From the cell containing the given text, extract its center point as [X, Y] coordinate. 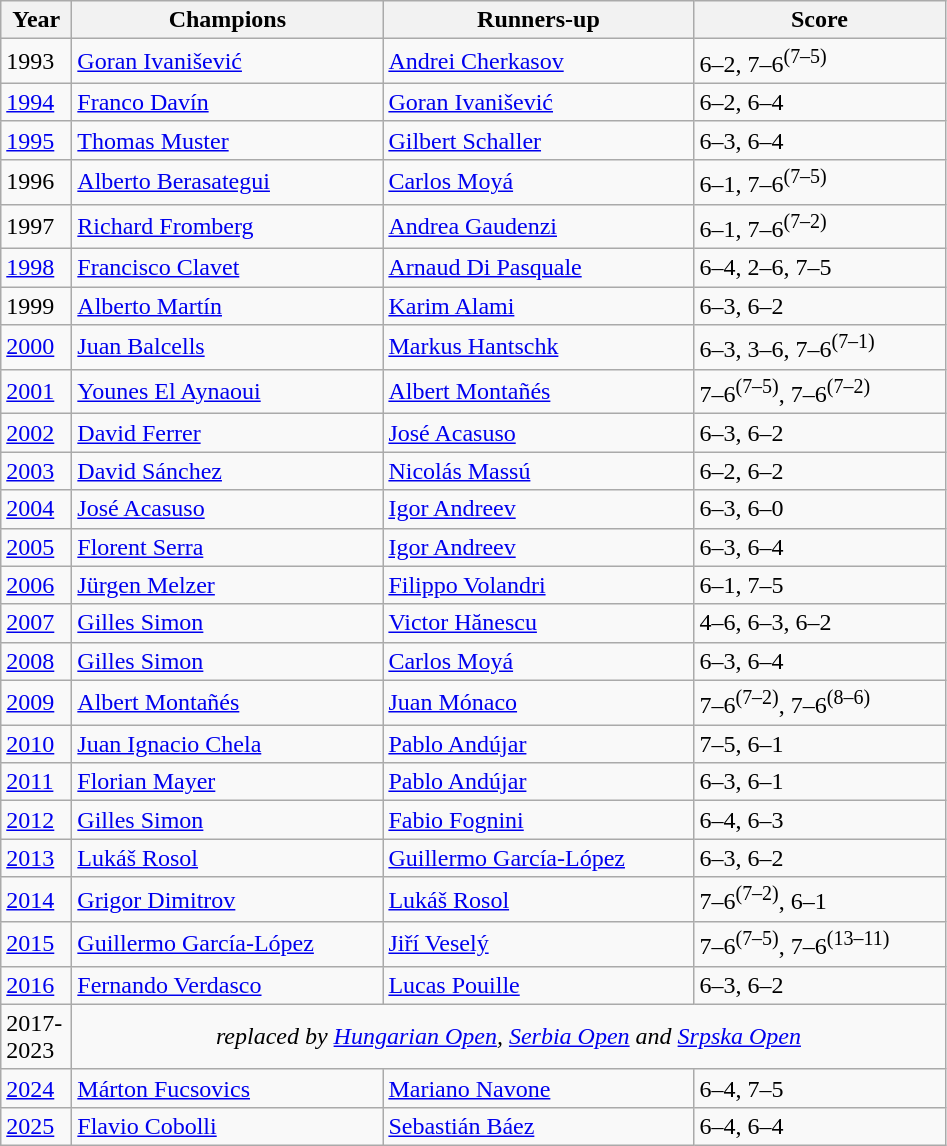
6–3, 6–0 [820, 509]
6–1, 7–6(7–5) [820, 182]
6–3, 6–1 [820, 782]
Juan Ignacio Chela [228, 744]
1993 [36, 62]
2014 [36, 900]
replaced by Hungarian Open, Serbia Open and Srpska Open [508, 1036]
Alberto Martín [228, 306]
7–6(7–2), 6–1 [820, 900]
Flavio Cobolli [228, 1126]
2006 [36, 585]
Sebastián Báez [538, 1126]
Karim Alami [538, 306]
2007 [36, 623]
Jürgen Melzer [228, 585]
Nicolás Massú [538, 471]
2009 [36, 702]
4–6, 6–3, 6–2 [820, 623]
Victor Hănescu [538, 623]
Richard Fromberg [228, 226]
7–6(7–5), 7–6(7–2) [820, 392]
7–6(7–2), 7–6(8–6) [820, 702]
Florent Serra [228, 547]
Andrei Cherkasov [538, 62]
6–4, 6–4 [820, 1126]
6–2, 6–2 [820, 471]
Filippo Volandri [538, 585]
Year [36, 20]
Gilbert Schaller [538, 140]
6–4, 2–6, 7–5 [820, 268]
2015 [36, 944]
6–2, 7–6(7–5) [820, 62]
2003 [36, 471]
7–5, 6–1 [820, 744]
2025 [36, 1126]
2024 [36, 1088]
2017-2023 [36, 1036]
7–6(7–5), 7–6(13–11) [820, 944]
Jiří Veselý [538, 944]
1996 [36, 182]
2011 [36, 782]
Younes El Aynaoui [228, 392]
Márton Fucsovics [228, 1088]
6–4, 7–5 [820, 1088]
Champions [228, 20]
1994 [36, 102]
1998 [36, 268]
2005 [36, 547]
1997 [36, 226]
6–1, 7–5 [820, 585]
Runners-up [538, 20]
Score [820, 20]
Franco Davín [228, 102]
Juan Mónaco [538, 702]
Fernando Verdasco [228, 985]
Juan Balcells [228, 348]
Fabio Fognini [538, 820]
1995 [36, 140]
6–4, 6–3 [820, 820]
Thomas Muster [228, 140]
2001 [36, 392]
2008 [36, 661]
6–2, 6–4 [820, 102]
Florian Mayer [228, 782]
2016 [36, 985]
Markus Hantschk [538, 348]
2013 [36, 858]
2010 [36, 744]
David Ferrer [228, 433]
2012 [36, 820]
2000 [36, 348]
6–1, 7–6(7–2) [820, 226]
Grigor Dimitrov [228, 900]
Mariano Navone [538, 1088]
6–3, 3–6, 7–6(7–1) [820, 348]
Lucas Pouille [538, 985]
David Sánchez [228, 471]
2004 [36, 509]
1999 [36, 306]
Alberto Berasategui [228, 182]
Arnaud Di Pasquale [538, 268]
2002 [36, 433]
Francisco Clavet [228, 268]
Andrea Gaudenzi [538, 226]
